Provide the [X, Y] coordinate of the cell's center where the given text is located.  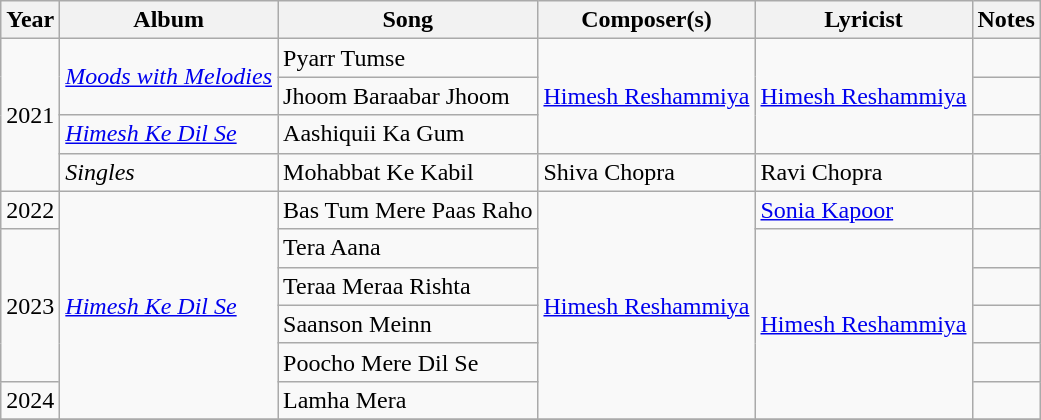
Tera Aana [408, 248]
Moods with Melodies [169, 77]
Mohabbat Ke Kabil [408, 172]
Aashiquii Ka Gum [408, 134]
Sonia Kapoor [864, 210]
Pyarr Tumse [408, 58]
Song [408, 20]
Singles [169, 172]
Teraa Meraa Rishta [408, 286]
2023 [30, 305]
2022 [30, 210]
Composer(s) [646, 20]
2021 [30, 115]
Bas Tum Mere Paas Raho [408, 210]
Poocho Mere Dil Se [408, 362]
Notes [1006, 20]
Shiva Chopra [646, 172]
2024 [30, 400]
Lyricist [864, 20]
Album [169, 20]
Lamha Mera [408, 400]
Saanson Meinn [408, 324]
Jhoom Baraabar Jhoom [408, 96]
Ravi Chopra [864, 172]
Year [30, 20]
